Return the [x, y] coordinate for the center point of the cell that contains the specified text.  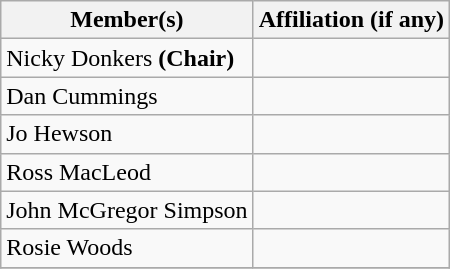
Jo Hewson [127, 134]
Ross MacLeod [127, 172]
Rosie Woods [127, 248]
Dan Cummings [127, 96]
Member(s) [127, 20]
Nicky Donkers (Chair) [127, 58]
Affiliation (if any) [351, 20]
John McGregor Simpson [127, 210]
